Detect which cell encompasses the target text, then output its [X, Y] center coordinate. 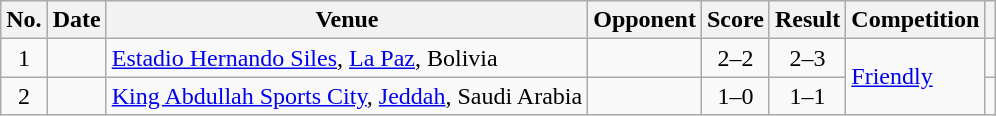
Result [807, 20]
No. [24, 20]
2–3 [807, 58]
Date [76, 20]
2 [24, 96]
Competition [916, 20]
2–2 [735, 58]
Estadio Hernando Siles, La Paz, Bolivia [347, 58]
Opponent [645, 20]
Score [735, 20]
King Abdullah Sports City, Jeddah, Saudi Arabia [347, 96]
1–0 [735, 96]
Friendly [916, 77]
1–1 [807, 96]
1 [24, 58]
Venue [347, 20]
